Output the (X, Y) coordinate of the center of the cell containing the given text.  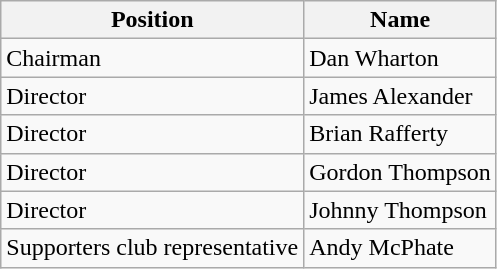
Supporters club representative (152, 248)
James Alexander (400, 96)
Gordon Thompson (400, 172)
Name (400, 20)
Chairman (152, 58)
Brian Rafferty (400, 134)
Andy McPhate (400, 248)
Dan Wharton (400, 58)
Johnny Thompson (400, 210)
Position (152, 20)
